Provide the [x, y] coordinate of the cell's center where the given text is located.  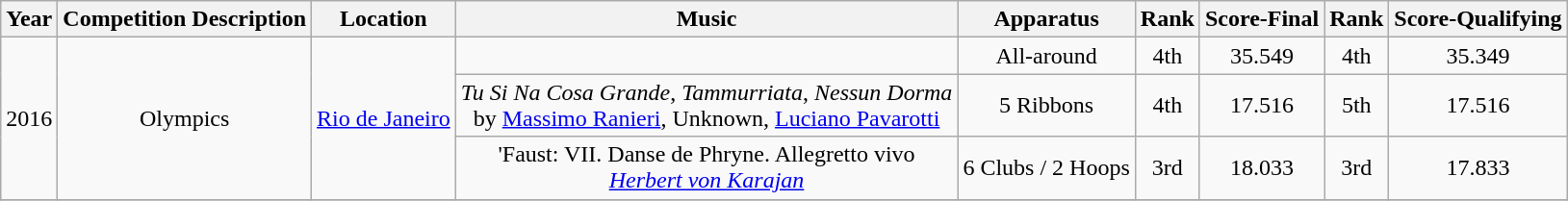
18.033 [1261, 167]
Tu Si Na Cosa Grande, Tammurriata, Nessun Dorma by Massimo Ranieri, Unknown, Luciano Pavarotti [707, 106]
Year [29, 19]
'Faust: VII. Danse de Phryne. Allegretto vivo Herbert von Karajan [707, 167]
Music [707, 19]
35.549 [1261, 56]
Olympics [185, 118]
Score-Qualifying [1478, 19]
17.833 [1478, 167]
5 Ribbons [1046, 106]
Rio de Janeiro [384, 118]
35.349 [1478, 56]
Location [384, 19]
Competition Description [185, 19]
6 Clubs / 2 Hoops [1046, 167]
5th [1357, 106]
Score-Final [1261, 19]
All-around [1046, 56]
2016 [29, 118]
Apparatus [1046, 19]
